Search for the cell housing the specified text and yield its [x, y] center coordinate. 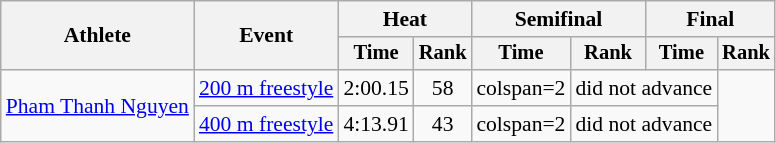
4:13.91 [376, 124]
Athlete [98, 36]
200 m freestyle [266, 88]
58 [443, 88]
Semifinal [558, 19]
Heat [404, 19]
2:00.15 [376, 88]
Final [710, 19]
43 [443, 124]
Pham Thanh Nguyen [98, 106]
Event [266, 36]
400 m freestyle [266, 124]
